From the cell containing the given text, extract its center point as (x, y) coordinate. 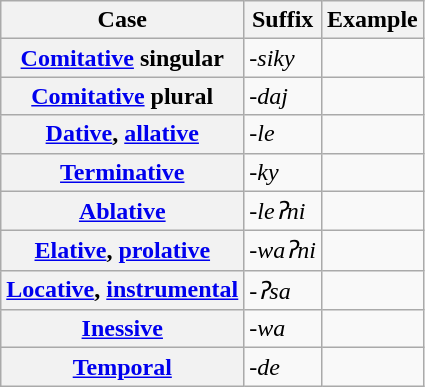
Suffix (283, 20)
Inessive (122, 329)
Ablative (122, 211)
Comitative plural (122, 96)
-de (283, 367)
Dative, allative (122, 134)
-daj (283, 96)
Example (373, 20)
Comitative singular (122, 58)
-ky (283, 172)
-leʔni (283, 211)
-wa (283, 329)
-waʔni (283, 251)
Locative, instrumental (122, 290)
Elative, prolative (122, 251)
Temporal (122, 367)
-ʔsa (283, 290)
Case (122, 20)
-le (283, 134)
Terminative (122, 172)
-siky (283, 58)
